Extract the [x, y] coordinate from the center of the cell holding the provided text.  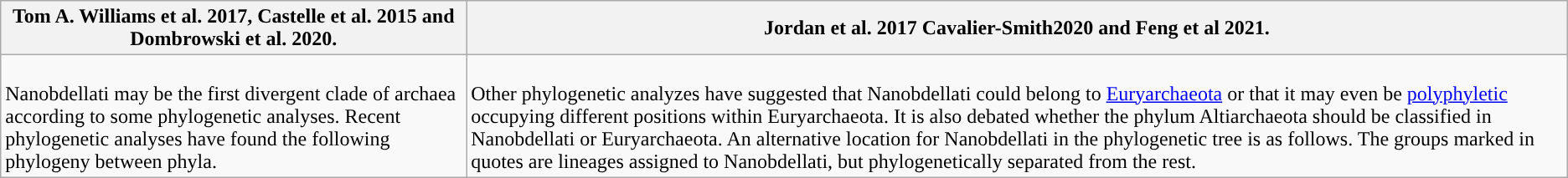
Tom A. Williams et al. 2017, Castelle et al. 2015 and Dombrowski et al. 2020. [234, 28]
Jordan et al. 2017 Cavalier-Smith2020 and Feng et al 2021. [1017, 28]
